From the cell containing the given text, extract its center point as (x, y) coordinate. 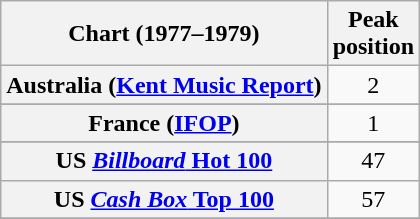
Australia (Kent Music Report) (164, 85)
47 (373, 161)
US Billboard Hot 100 (164, 161)
France (IFOP) (164, 123)
2 (373, 85)
Peakposition (373, 34)
57 (373, 199)
Chart (1977–1979) (164, 34)
US Cash Box Top 100 (164, 199)
1 (373, 123)
